Scan for the cell matching the given text and deliver its (x, y) coordinate at center. 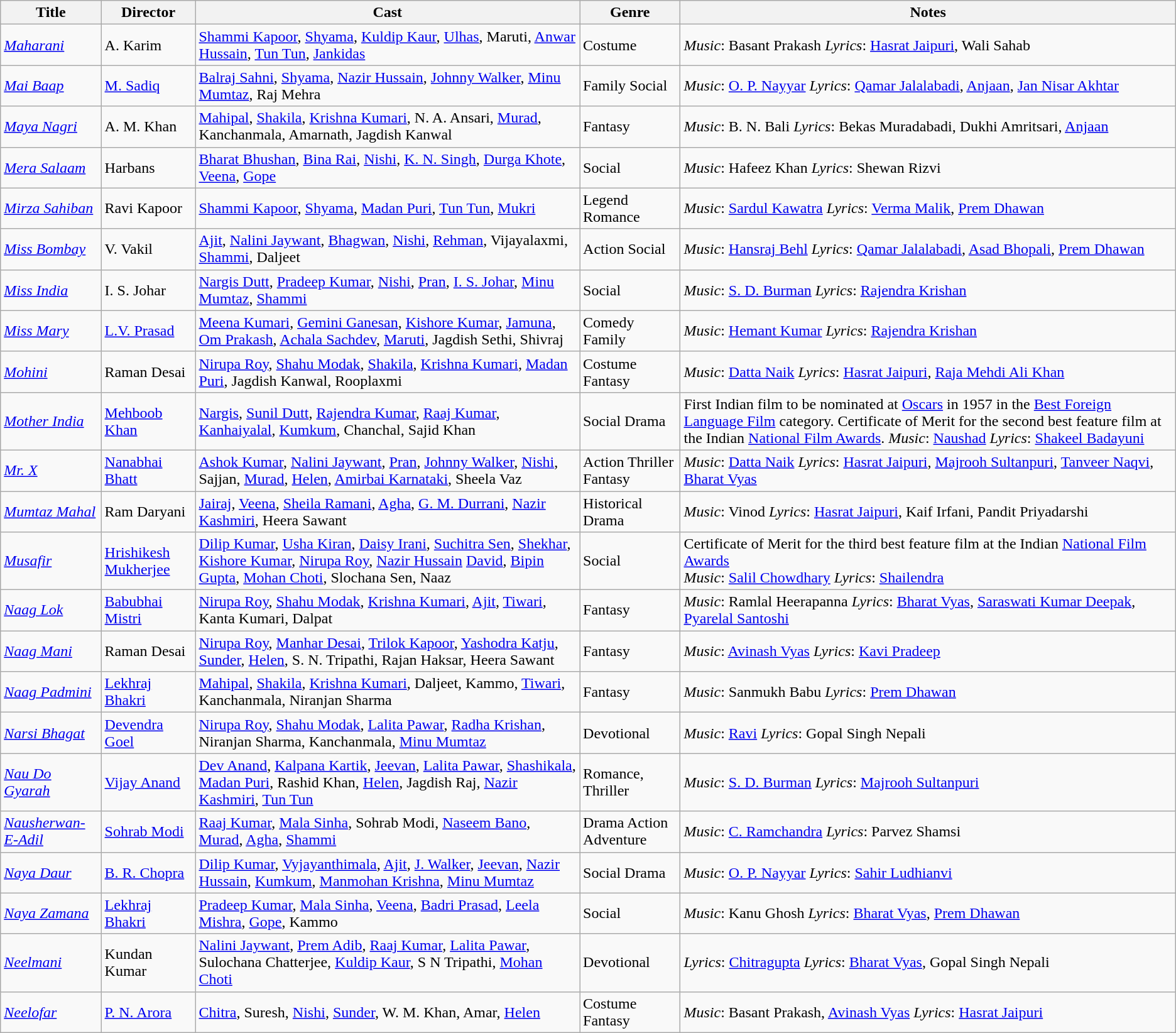
Music: O. P. Nayyar Lyrics: Sahir Ludhianvi (928, 872)
Genre (630, 13)
Music: Sardul Kawatra Lyrics: Verma Malik, Prem Dhawan (928, 209)
Certificate of Merit for the third best feature film at the Indian National Film AwardsMusic: Salil Chowdhary Lyrics: Shailendra (928, 561)
I. S. Johar (148, 290)
Ajit, Nalini Jaywant, Bhagwan, Nishi, Rehman, Vijayalaxmi, Shammi, Daljeet (388, 249)
Harbans (148, 167)
A. Karim (148, 45)
Shammi Kapoor, Shyama, Madan Puri, Tun Tun, Mukri (388, 209)
Raaj Kumar, Mala Sinha, Sohrab Modi, Naseem Bano, Murad, Agha, Shammi (388, 832)
Nargis Dutt, Pradeep Kumar, Nishi, Pran, I. S. Johar, Minu Mumtaz, Shammi (388, 290)
Music: S. D. Burman Lyrics: Majrooh Sultanpuri (928, 782)
Mai Baap (51, 85)
Ashok Kumar, Nalini Jaywant, Pran, Johnny Walker, Nishi, Sajjan, Murad, Helen, Amirbai Karnataki, Sheela Vaz (388, 470)
Legend Romance (630, 209)
Director (148, 13)
B. R. Chopra (148, 872)
Music: B. N. Bali Lyrics: Bekas Muradabadi, Dukhi Amritsari, Anjaan (928, 127)
Balraj Sahni, Shyama, Nazir Hussain, Johnny Walker, Minu Mumtaz, Raj Mehra (388, 85)
Pradeep Kumar, Mala Sinha, Veena, Badri Prasad, Leela Mishra, Gope, Kammo (388, 914)
Drama Action Adventure (630, 832)
Nirupa Roy, Shahu Modak, Krishna Kumari, Ajit, Tiwari, Kanta Kumari, Dalpat (388, 611)
Jairaj, Veena, Sheila Ramani, Agha, G. M. Durrani, Nazir Kashmiri, Heera Sawant (388, 511)
Title (51, 13)
Mother India (51, 421)
Music: Hemant Kumar Lyrics: Rajendra Krishan (928, 331)
Action Thriller Fantasy (630, 470)
Notes (928, 13)
Romance, Thriller (630, 782)
Miss Mary (51, 331)
Naya Zamana (51, 914)
Narsi Bhagat (51, 733)
Nargis, Sunil Dutt, Rajendra Kumar, Raaj Kumar, Kanhaiyalal, Kumkum, Chanchal, Sajid Khan (388, 421)
Naag Mani (51, 651)
Lyrics: Chitragupta Lyrics: Bharat Vyas, Gopal Singh Nepali (928, 963)
Music: Datta Naik Lyrics: Hasrat Jaipuri, Raja Mehdi Ali Khan (928, 372)
Nirupa Roy, Shahu Modak, Shakila, Krishna Kumari, Madan Puri, Jagdish Kanwal, Rooplaxmi (388, 372)
Miss Bombay (51, 249)
Cast (388, 13)
Neelofar (51, 1012)
Mahipal, Shakila, Krishna Kumari, N. A. Ansari, Murad, Kanchanmala, Amarnath, Jagdish Kanwal (388, 127)
Neelmani (51, 963)
Ravi Kapoor (148, 209)
Costume (630, 45)
L.V. Prasad (148, 331)
V. Vakil (148, 249)
Music: Basant Prakash, Avinash Vyas Lyrics: Hasrat Jaipuri (928, 1012)
Nanabhai Bhatt (148, 470)
Music: Kanu Ghosh Lyrics: Bharat Vyas, Prem Dhawan (928, 914)
Nau Do Gyarah (51, 782)
Chitra, Suresh, Nishi, Sunder, W. M. Khan, Amar, Helen (388, 1012)
Music: Hansraj Behl Lyrics: Qamar Jalalabadi, Asad Bhopali, Prem Dhawan (928, 249)
Music: Basant Prakash Lyrics: Hasrat Jaipuri, Wali Sahab (928, 45)
Mirza Sahiban (51, 209)
Mohini (51, 372)
Bharat Bhushan, Bina Rai, Nishi, K. N. Singh, Durga Khote, Veena, Gope (388, 167)
Devendra Goel (148, 733)
Naag Lok (51, 611)
Musafir (51, 561)
Vijay Anand (148, 782)
Hrishikesh Mukherjee (148, 561)
Music: O. P. Nayyar Lyrics: Qamar Jalalabadi, Anjaan, Jan Nisar Akhtar (928, 85)
Music: Hafeez Khan Lyrics: Shewan Rizvi (928, 167)
Mr. X (51, 470)
Ram Daryani (148, 511)
Naya Daur (51, 872)
Nausherwan-E-Adil (51, 832)
Music: S. D. Burman Lyrics: Rajendra Krishan (928, 290)
Music: Vinod Lyrics: Hasrat Jaipuri, Kaif Irfani, Pandit Priyadarshi (928, 511)
Meena Kumari, Gemini Ganesan, Kishore Kumar, Jamuna, Om Prakash, Achala Sachdev, Maruti, Jagdish Sethi, Shivraj (388, 331)
Action Social (630, 249)
Music: Ramlal Heerapanna Lyrics: Bharat Vyas, Saraswati Kumar Deepak, Pyarelal Santoshi (928, 611)
Comedy Family (630, 331)
Dev Anand, Kalpana Kartik, Jeevan, Lalita Pawar, Shashikala, Madan Puri, Rashid Khan, Helen, Jagdish Raj, Nazir Kashmiri, Tun Tun (388, 782)
Babubhai Mistri (148, 611)
Shammi Kapoor, Shyama, Kuldip Kaur, Ulhas, Maruti, Anwar Hussain, Tun Tun, Jankidas (388, 45)
M. Sadiq (148, 85)
A. M. Khan (148, 127)
Nirupa Roy, Manhar Desai, Trilok Kapoor, Yashodra Katju, Sunder, Helen, S. N. Tripathi, Rajan Haksar, Heera Sawant (388, 651)
Maharani (51, 45)
P. N. Arora (148, 1012)
Music: Datta Naik Lyrics: Hasrat Jaipuri, Majrooh Sultanpuri, Tanveer Naqvi, Bharat Vyas (928, 470)
Miss India (51, 290)
Dilip Kumar, Vyjayanthimala, Ajit, J. Walker, Jeevan, Nazir Hussain, Kumkum, Manmohan Krishna, Minu Mumtaz (388, 872)
Nalini Jaywant, Prem Adib, Raaj Kumar, Lalita Pawar, Sulochana Chatterjee, Kuldip Kaur, S N Tripathi, Mohan Choti (388, 963)
Historical Drama (630, 511)
Mera Salaam (51, 167)
Mehboob Khan (148, 421)
Mahipal, Shakila, Krishna Kumari, Daljeet, Kammo, Tiwari, Kanchanmala, Niranjan Sharma (388, 692)
Music: Sanmukh Babu Lyrics: Prem Dhawan (928, 692)
Family Social (630, 85)
Music: C. Ramchandra Lyrics: Parvez Shamsi (928, 832)
Music: Ravi Lyrics: Gopal Singh Nepali (928, 733)
Kundan Kumar (148, 963)
Naag Padmini (51, 692)
Music: Avinash Vyas Lyrics: Kavi Pradeep (928, 651)
Maya Nagri (51, 127)
Mumtaz Mahal (51, 511)
Nirupa Roy, Shahu Modak, Lalita Pawar, Radha Krishan, Niranjan Sharma, Kanchanmala, Minu Mumtaz (388, 733)
Sohrab Modi (148, 832)
